Scan for the cell matching the given text and deliver its [X, Y] coordinate at center. 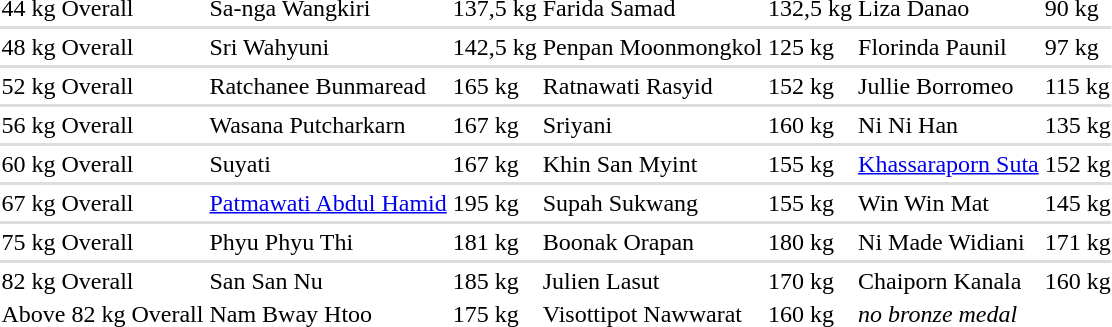
Penpan Moonmongkol [652, 47]
Julien Lasut [652, 281]
Boonak Orapan [652, 242]
170 kg [810, 281]
Suyati [328, 164]
Supah Sukwang [652, 203]
Patmawati Abdul Hamid [328, 203]
Phyu Phyu Thi [328, 242]
56 kg Overall [102, 125]
195 kg [494, 203]
135 kg [1078, 125]
185 kg [494, 281]
97 kg [1078, 47]
San San Nu [328, 281]
Ni Ni Han [949, 125]
Khin San Myint [652, 164]
75 kg Overall [102, 242]
Jullie Borromeo [949, 86]
Ratchanee Bunmaread [328, 86]
171 kg [1078, 242]
Ratnawati Rasyid [652, 86]
82 kg Overall [102, 281]
142,5 kg [494, 47]
115 kg [1078, 86]
125 kg [810, 47]
52 kg Overall [102, 86]
Chaiporn Kanala [949, 281]
180 kg [810, 242]
165 kg [494, 86]
Florinda Paunil [949, 47]
Win Win Mat [949, 203]
60 kg Overall [102, 164]
48 kg Overall [102, 47]
181 kg [494, 242]
Sri Wahyuni [328, 47]
Wasana Putcharkarn [328, 125]
145 kg [1078, 203]
Sriyani [652, 125]
67 kg Overall [102, 203]
Khassaraporn Suta [949, 164]
Ni Made Widiani [949, 242]
